Determine the [x, y] coordinate at the center of the cell enclosing the given text.  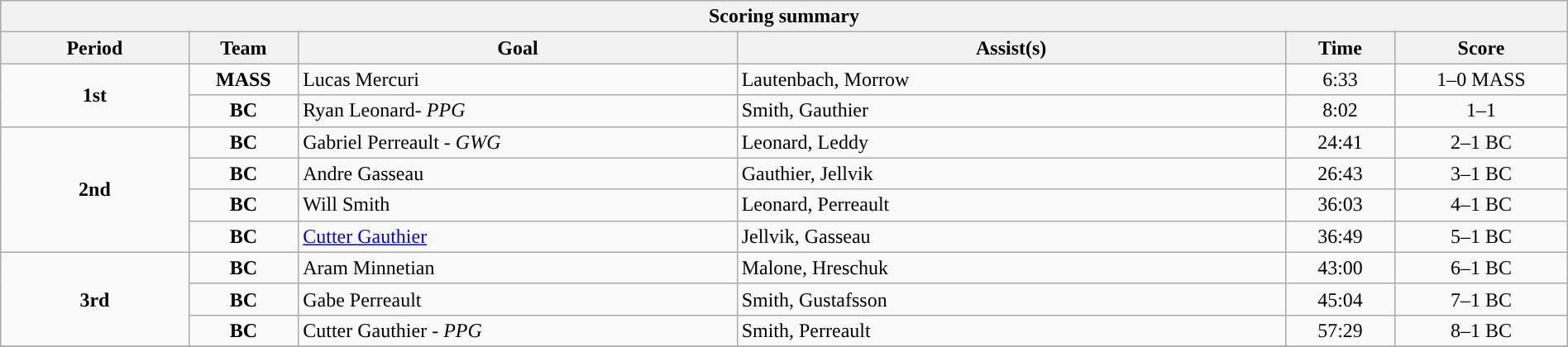
Ryan Leonard- PPG [518, 111]
Will Smith [518, 205]
57:29 [1340, 330]
Smith, Gauthier [1011, 111]
Score [1481, 48]
36:49 [1340, 236]
Scoring summary [784, 17]
24:41 [1340, 142]
45:04 [1340, 299]
Malone, Hreschuk [1011, 268]
Jellvik, Gasseau [1011, 236]
Gauthier, Jellvik [1011, 173]
2–1 BC [1481, 142]
Lucas Mercuri [518, 79]
3–1 BC [1481, 173]
3rd [94, 299]
Gabe Perreault [518, 299]
Assist(s) [1011, 48]
Smith, Gustafsson [1011, 299]
7–1 BC [1481, 299]
Aram Minnetian [518, 268]
Andre Gasseau [518, 173]
Period [94, 48]
Team [243, 48]
4–1 BC [1481, 205]
Goal [518, 48]
Cutter Gauthier - PPG [518, 330]
Smith, Perreault [1011, 330]
MASS [243, 79]
Cutter Gauthier [518, 236]
6–1 BC [1481, 268]
8–1 BC [1481, 330]
26:43 [1340, 173]
6:33 [1340, 79]
2nd [94, 189]
Leonard, Leddy [1011, 142]
8:02 [1340, 111]
1–1 [1481, 111]
Lautenbach, Morrow [1011, 79]
36:03 [1340, 205]
Gabriel Perreault - GWG [518, 142]
5–1 BC [1481, 236]
Leonard, Perreault [1011, 205]
Time [1340, 48]
1st [94, 95]
43:00 [1340, 268]
1–0 MASS [1481, 79]
